Find where the given text appears and provide that cell's center as [x, y] coordinate. 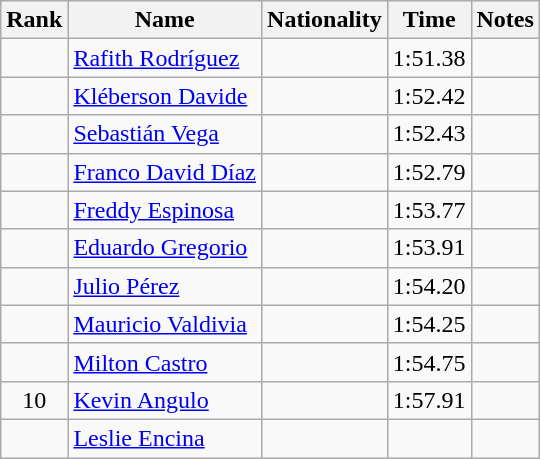
10 [34, 400]
Eduardo Gregorio [165, 248]
1:57.91 [429, 400]
1:53.91 [429, 248]
Nationality [325, 20]
Name [165, 20]
1:54.75 [429, 362]
Kléberson Davide [165, 96]
Mauricio Valdivia [165, 324]
Franco David Díaz [165, 172]
Time [429, 20]
1:51.38 [429, 58]
1:53.77 [429, 210]
Milton Castro [165, 362]
Sebastián Vega [165, 134]
Notes [505, 20]
1:54.20 [429, 286]
1:52.43 [429, 134]
1:52.42 [429, 96]
Freddy Espinosa [165, 210]
Rank [34, 20]
1:54.25 [429, 324]
Kevin Angulo [165, 400]
Leslie Encina [165, 438]
1:52.79 [429, 172]
Julio Pérez [165, 286]
Rafith Rodríguez [165, 58]
